Pinpoint the cell where the given text exists, returning its (X, Y) midpoint coordinate. 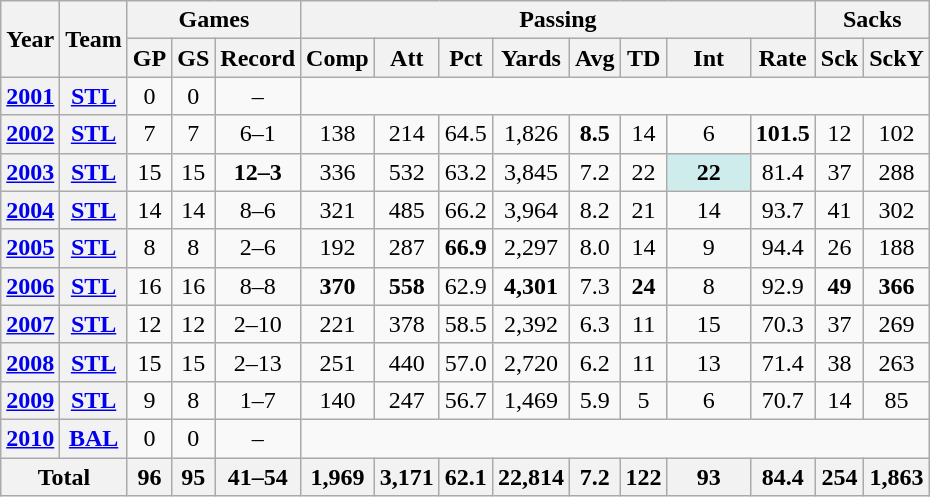
558 (406, 286)
2,392 (530, 324)
Comp (338, 58)
71.4 (782, 362)
Record (258, 58)
GP (149, 58)
188 (897, 248)
6–1 (258, 134)
1,969 (338, 477)
101.5 (782, 134)
2004 (30, 210)
2008 (30, 362)
SckY (897, 58)
8–8 (258, 286)
26 (839, 248)
254 (839, 477)
Team (94, 39)
263 (897, 362)
288 (897, 172)
370 (338, 286)
70.7 (782, 400)
57.0 (466, 362)
138 (338, 134)
GS (194, 58)
2–13 (258, 362)
12–3 (258, 172)
56.7 (466, 400)
38 (839, 362)
366 (897, 286)
1,469 (530, 400)
8.5 (594, 134)
66.9 (466, 248)
2007 (30, 324)
21 (644, 210)
485 (406, 210)
8–6 (258, 210)
TD (644, 58)
1,826 (530, 134)
6.3 (594, 324)
440 (406, 362)
Games (214, 20)
Rate (782, 58)
532 (406, 172)
84.4 (782, 477)
62.1 (466, 477)
96 (149, 477)
70.3 (782, 324)
336 (338, 172)
2006 (30, 286)
Int (708, 58)
2003 (30, 172)
24 (644, 286)
41–54 (258, 477)
95 (194, 477)
85 (897, 400)
378 (406, 324)
Passing (558, 20)
321 (338, 210)
5 (644, 400)
2001 (30, 96)
Pct (466, 58)
140 (338, 400)
Total (64, 477)
247 (406, 400)
2,297 (530, 248)
214 (406, 134)
64.5 (466, 134)
58.5 (466, 324)
3,964 (530, 210)
192 (338, 248)
6.2 (594, 362)
4,301 (530, 286)
Sck (839, 58)
8.2 (594, 210)
Yards (530, 58)
41 (839, 210)
66.2 (466, 210)
3,171 (406, 477)
251 (338, 362)
5.9 (594, 400)
7.3 (594, 286)
2009 (30, 400)
221 (338, 324)
287 (406, 248)
94.4 (782, 248)
1–7 (258, 400)
2,720 (530, 362)
Year (30, 39)
122 (644, 477)
22,814 (530, 477)
Att (406, 58)
2010 (30, 438)
2002 (30, 134)
3,845 (530, 172)
2005 (30, 248)
2–10 (258, 324)
49 (839, 286)
92.9 (782, 286)
13 (708, 362)
1,863 (897, 477)
2–6 (258, 248)
62.9 (466, 286)
Avg (594, 58)
93 (708, 477)
269 (897, 324)
8.0 (594, 248)
302 (897, 210)
BAL (94, 438)
81.4 (782, 172)
Sacks (872, 20)
63.2 (466, 172)
93.7 (782, 210)
102 (897, 134)
